Extract the (x, y) coordinate from the center of the cell holding the provided text.  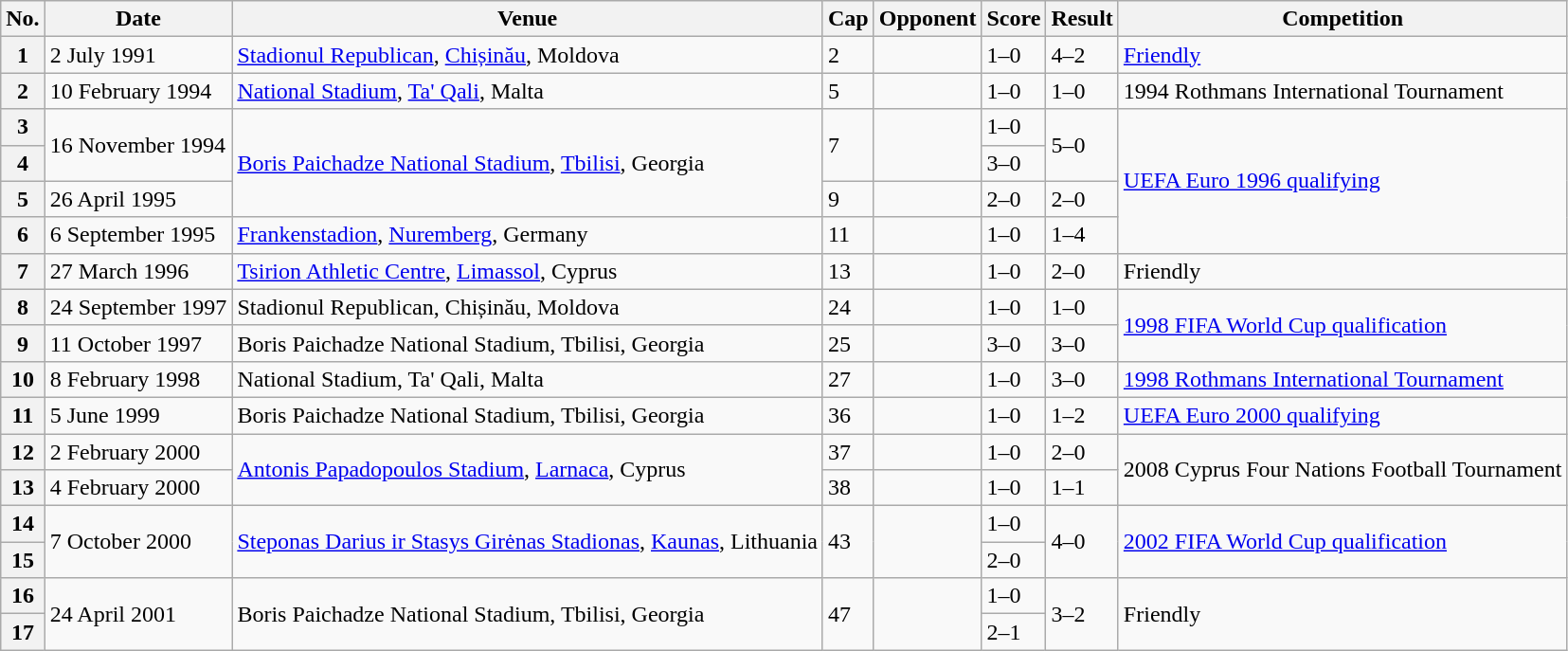
4–0 (1082, 542)
Steponas Darius ir Stasys Girėnas Stadionas, Kaunas, Lithuania (528, 542)
24 September 1997 (138, 307)
38 (848, 488)
27 March 1996 (138, 271)
1 (23, 55)
2 July 1991 (138, 55)
Competition (1343, 19)
6 (23, 235)
10 (23, 379)
8 (23, 307)
26 April 1995 (138, 199)
Date (138, 19)
3–2 (1082, 614)
4 (23, 163)
1–4 (1082, 235)
Tsirion Athletic Centre, Limassol, Cyprus (528, 271)
Result (1082, 19)
27 (848, 379)
5–0 (1082, 145)
Antonis Papadopoulos Stadium, Larnaca, Cyprus (528, 470)
2 February 2000 (138, 452)
47 (848, 614)
2008 Cyprus Four Nations Football Tournament (1343, 470)
24 (848, 307)
43 (848, 542)
12 (23, 452)
No. (23, 19)
15 (23, 560)
8 February 1998 (138, 379)
Opponent (928, 19)
Frankenstadion, Nuremberg, Germany (528, 235)
24 April 2001 (138, 614)
Cap (848, 19)
10 February 1994 (138, 91)
1998 FIFA World Cup qualification (1343, 325)
11 October 1997 (138, 343)
25 (848, 343)
2–1 (1014, 632)
1–1 (1082, 488)
2002 FIFA World Cup qualification (1343, 542)
Venue (528, 19)
UEFA Euro 2000 qualifying (1343, 415)
4 February 2000 (138, 488)
7 October 2000 (138, 542)
16 (23, 596)
1998 Rothmans International Tournament (1343, 379)
14 (23, 524)
17 (23, 632)
5 June 1999 (138, 415)
1994 Rothmans International Tournament (1343, 91)
37 (848, 452)
1–2 (1082, 415)
Score (1014, 19)
6 September 1995 (138, 235)
UEFA Euro 1996 qualifying (1343, 181)
36 (848, 415)
16 November 1994 (138, 145)
3 (23, 127)
4–2 (1082, 55)
